Output the (X, Y) coordinate of the center of the cell containing the given text.  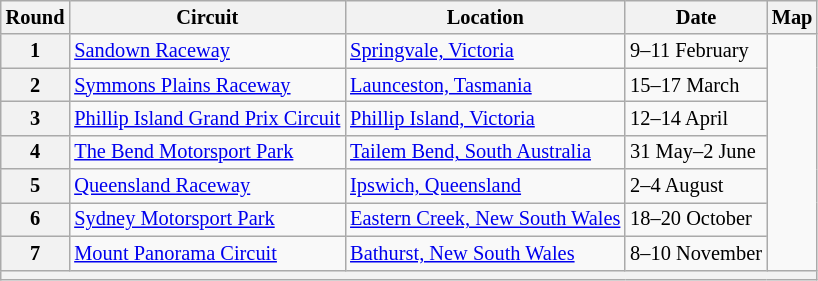
2–4 August (696, 186)
7 (36, 253)
Tailem Bend, South Australia (485, 152)
Ipswich, Queensland (485, 186)
4 (36, 152)
Circuit (207, 17)
8–10 November (696, 253)
5 (36, 186)
The Bend Motorsport Park (207, 152)
Queensland Raceway (207, 186)
Map (792, 17)
31 May–2 June (696, 152)
Launceston, Tasmania (485, 85)
6 (36, 219)
18–20 October (696, 219)
Phillip Island, Victoria (485, 118)
Bathurst, New South Wales (485, 253)
Phillip Island Grand Prix Circuit (207, 118)
Sydney Motorsport Park (207, 219)
Sandown Raceway (207, 51)
Springvale, Victoria (485, 51)
Eastern Creek, New South Wales (485, 219)
Symmons Plains Raceway (207, 85)
Location (485, 17)
1 (36, 51)
3 (36, 118)
2 (36, 85)
Mount Panorama Circuit (207, 253)
12–14 April (696, 118)
9–11 February (696, 51)
15–17 March (696, 85)
Date (696, 17)
Round (36, 17)
